Locate the cell with the specified text and output its (X, Y) center coordinate. 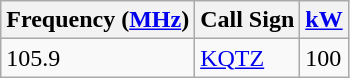
Frequency (MHz) (98, 20)
105.9 (98, 58)
Call Sign (248, 20)
kW (324, 20)
100 (324, 58)
KQTZ (248, 58)
